Locate the cell with the specified text and output its [x, y] center coordinate. 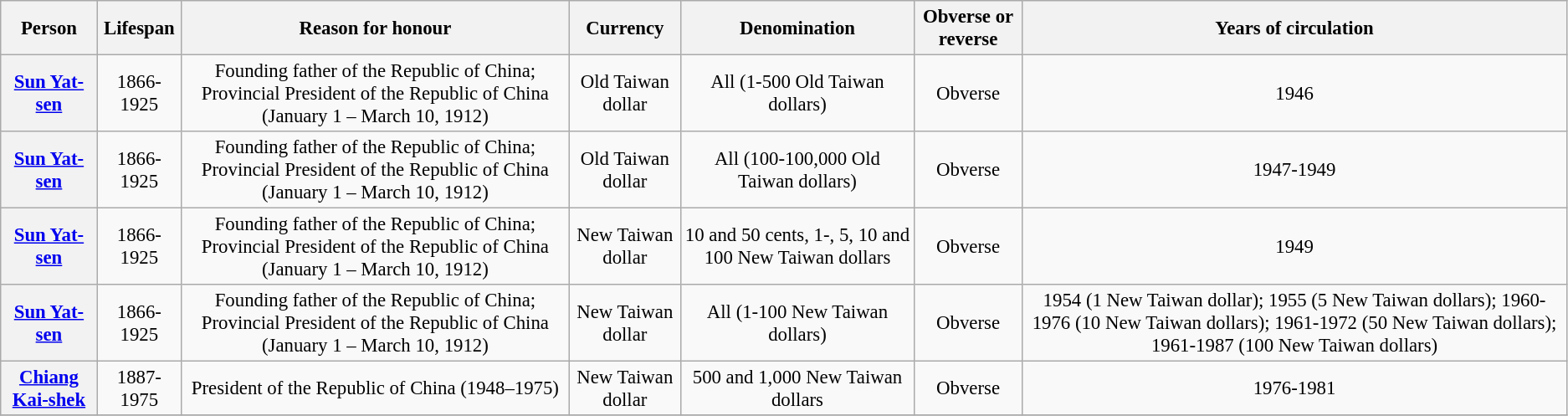
Person [49, 28]
Lifespan [139, 28]
Years of circulation [1295, 28]
Chiang Kai-shek [49, 388]
All (100-100,000 Old Taiwan dollars) [797, 170]
Reason for honour [376, 28]
Obverse or reverse [969, 28]
1949 [1295, 247]
1946 [1295, 94]
President of the Republic of China (1948–1975) [376, 388]
1887-1975 [139, 388]
All (1-100 New Taiwan dollars) [797, 323]
500 and 1,000 New Taiwan dollars [797, 388]
Currency [624, 28]
All (1-500 Old Taiwan dollars) [797, 94]
Denomination [797, 28]
1947-1949 [1295, 170]
10 and 50 cents, 1-, 5, 10 and 100 New Taiwan dollars [797, 247]
1976-1981 [1295, 388]
